For the text-containing cell, return its midpoint in (X, Y) coordinate format. 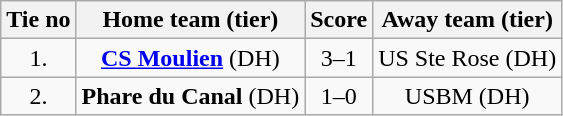
US Ste Rose (DH) (468, 58)
1–0 (339, 96)
CS Moulien (DH) (190, 58)
Score (339, 20)
USBM (DH) (468, 96)
Phare du Canal (DH) (190, 96)
Tie no (38, 20)
1. (38, 58)
Home team (tier) (190, 20)
2. (38, 96)
Away team (tier) (468, 20)
3–1 (339, 58)
